Pinpoint the cell where the given text exists, returning its [X, Y] midpoint coordinate. 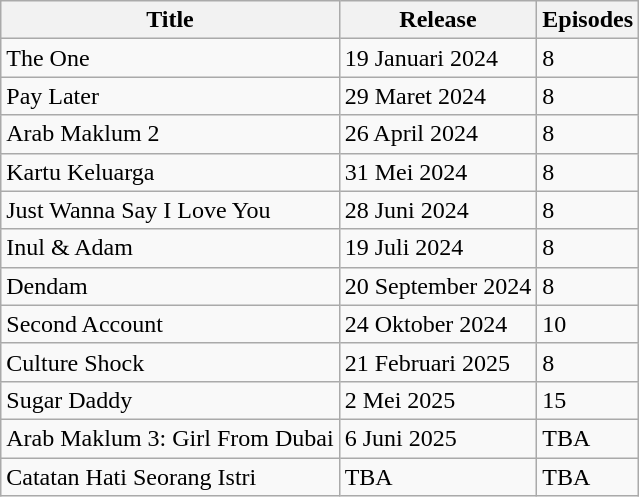
19 Juli 2024 [438, 248]
Title [170, 20]
10 [588, 324]
Catatan Hati Seorang Istri [170, 477]
28 Juni 2024 [438, 210]
Inul & Adam [170, 248]
29 Maret 2024 [438, 96]
21 Februari 2025 [438, 362]
Pay Later [170, 96]
Release [438, 20]
19 Januari 2024 [438, 58]
26 April 2024 [438, 134]
Kartu Keluarga [170, 172]
Sugar Daddy [170, 400]
31 Mei 2024 [438, 172]
Dendam [170, 286]
20 September 2024 [438, 286]
Second Account [170, 324]
2 Mei 2025 [438, 400]
Culture Shock [170, 362]
Arab Maklum 2 [170, 134]
6 Juni 2025 [438, 438]
Episodes [588, 20]
The One [170, 58]
Arab Maklum 3: Girl From Dubai [170, 438]
24 Oktober 2024 [438, 324]
15 [588, 400]
Just Wanna Say I Love You [170, 210]
